Return the (X, Y) coordinate for the center point of the cell that contains the specified text.  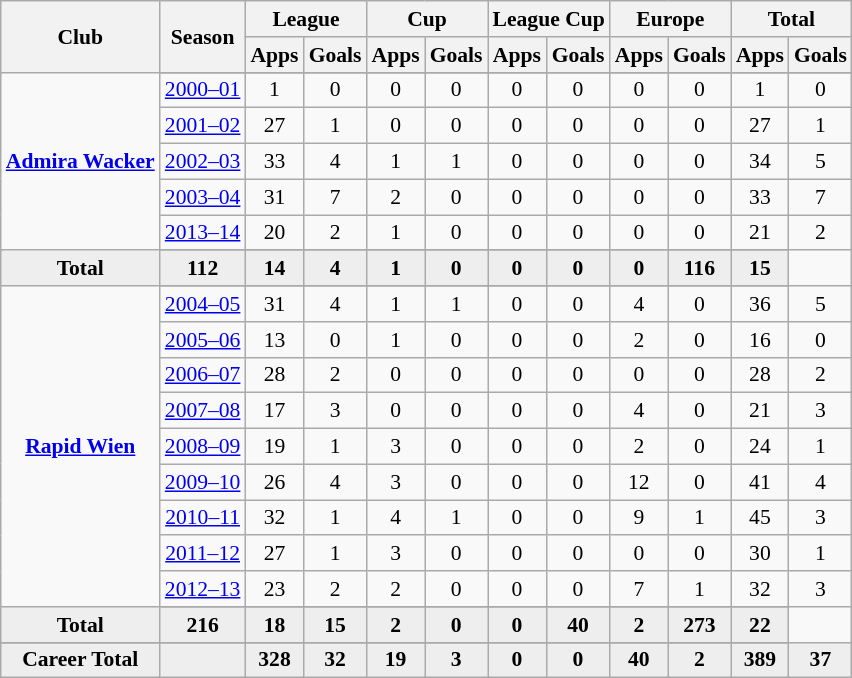
2010–11 (203, 518)
16 (760, 340)
League (306, 19)
Cup (426, 19)
12 (639, 482)
37 (820, 660)
2008–09 (203, 447)
34 (760, 162)
30 (760, 554)
41 (760, 482)
2012–13 (203, 589)
2004–05 (203, 304)
216 (203, 625)
2000–01 (203, 90)
Europe (670, 19)
2006–07 (203, 375)
26 (274, 482)
League Cup (549, 19)
389 (760, 660)
24 (760, 447)
2005–06 (203, 340)
2002–03 (203, 162)
112 (203, 269)
36 (760, 304)
2001–02 (203, 126)
116 (700, 269)
2009–10 (203, 482)
2011–12 (203, 554)
Rapid Wien (80, 446)
328 (274, 660)
45 (760, 518)
2003–04 (203, 197)
17 (274, 411)
14 (274, 269)
13 (274, 340)
Club (80, 36)
23 (274, 589)
Career Total (80, 660)
2007–08 (203, 411)
20 (274, 233)
18 (274, 625)
273 (700, 625)
Season (203, 36)
2013–14 (203, 233)
Admira Wacker (80, 161)
22 (760, 625)
9 (639, 518)
